Search for the cell housing the specified text and yield its (x, y) center coordinate. 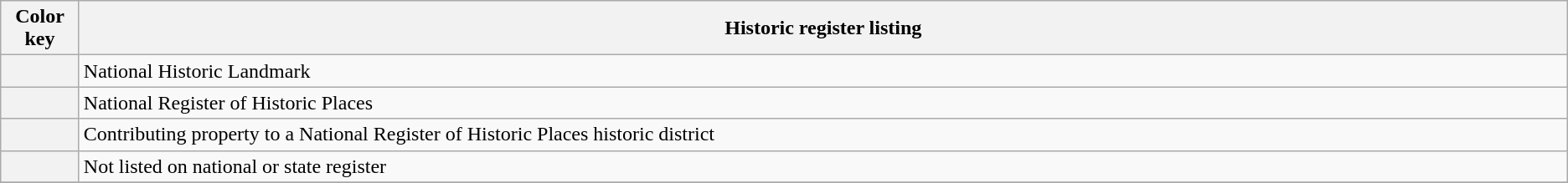
National Historic Landmark (823, 71)
Contributing property to a National Register of Historic Places historic district (823, 135)
Not listed on national or state register (823, 166)
National Register of Historic Places (823, 103)
Historic register listing (823, 28)
Color key (40, 28)
